Extract the (X, Y) coordinate from the center of the cell holding the provided text.  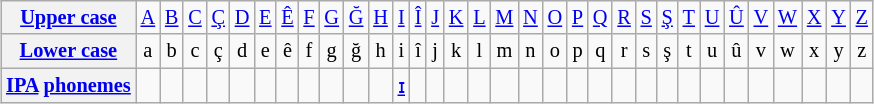
M (504, 17)
F (310, 17)
U (712, 17)
P (578, 17)
C (194, 17)
Upper case (68, 17)
G (332, 17)
p (578, 51)
q (600, 51)
ş (668, 51)
Û (736, 17)
Ğ (356, 17)
Y (838, 17)
Ş (668, 17)
e (265, 51)
H (380, 17)
k (456, 51)
O (555, 17)
r (624, 51)
ê (287, 51)
S (646, 17)
û (736, 51)
Ç (218, 17)
a (148, 51)
L (479, 17)
u (712, 51)
Q (600, 17)
X (814, 17)
Ê (287, 17)
n (530, 51)
z (862, 51)
N (530, 17)
E (265, 17)
f (310, 51)
y (838, 51)
W (788, 17)
IPA phonemes (68, 86)
J (435, 17)
T (689, 17)
î (418, 51)
Z (862, 17)
R (624, 17)
v (761, 51)
w (788, 51)
t (689, 51)
A (148, 17)
x (814, 51)
l (479, 51)
Î (418, 17)
d (242, 51)
ğ (356, 51)
K (456, 17)
o (555, 51)
ɪ (402, 86)
B (172, 17)
b (172, 51)
ç (218, 51)
I (402, 17)
g (332, 51)
i (402, 51)
V (761, 17)
s (646, 51)
h (380, 51)
j (435, 51)
c (194, 51)
m (504, 51)
D (242, 17)
Lower case (68, 51)
